Return (X, Y) of the center of cell containing provided text 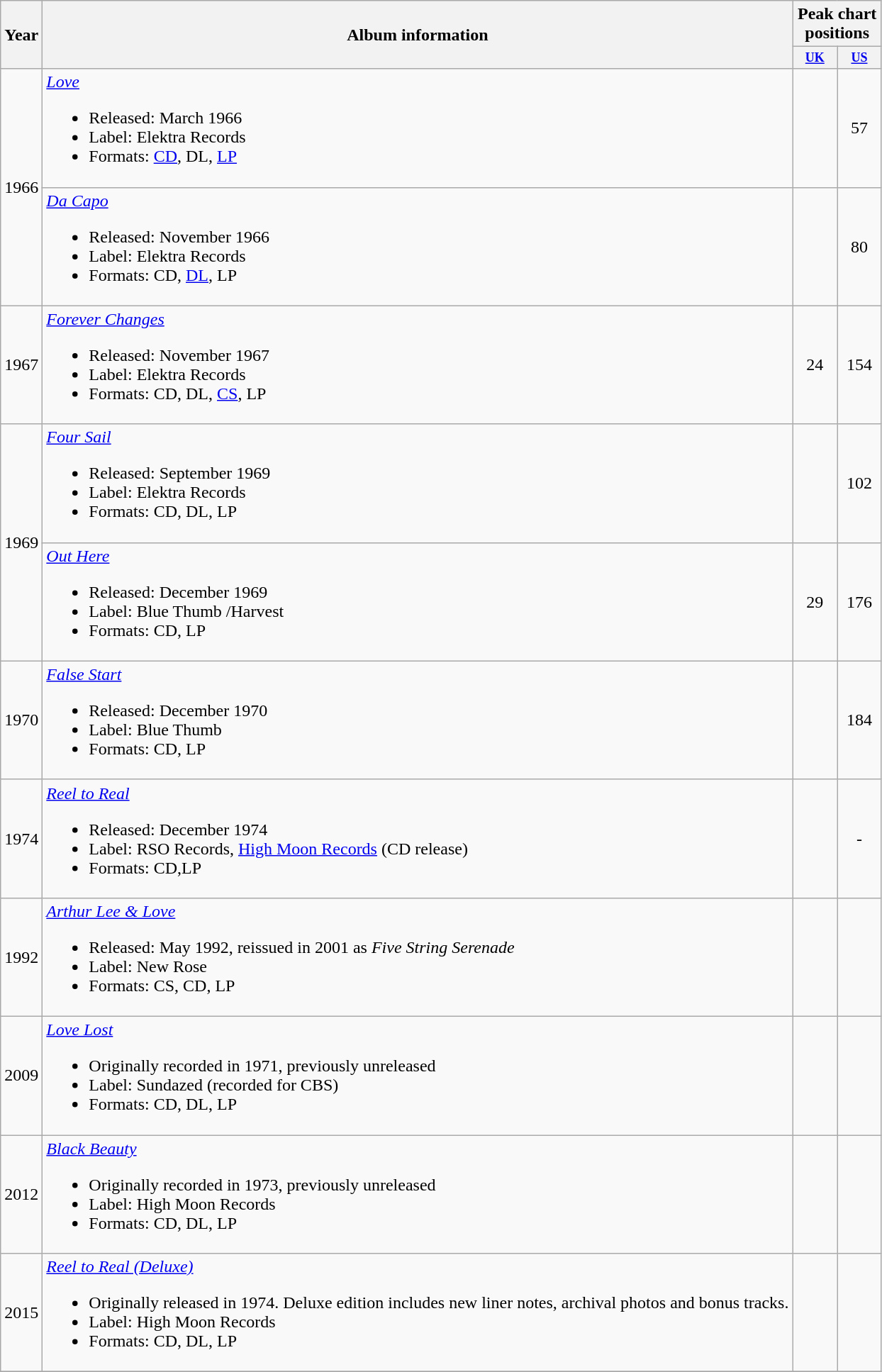
1974 (21, 838)
UK (815, 58)
80 (859, 247)
29 (815, 601)
Love LostOriginally recorded in 1971, previously unreleasedLabel: Sundazed (recorded for CBS)Formats: CD, DL, LP (418, 1075)
1969 (21, 542)
US (859, 58)
57 (859, 128)
Out HereReleased: December 1969Label: Blue Thumb /HarvestFormats: CD, LP (418, 601)
Peak chart positions (837, 24)
Forever ChangesReleased: November 1967Label: Elektra RecordsFormats: CD, DL, CS, LP (418, 364)
154 (859, 364)
1970 (21, 720)
Arthur Lee & LoveReleased: May 1992, reissued in 2001 as Five String SerenadeLabel: New RoseFormats: CS, CD, LP (418, 957)
1966 (21, 187)
2015 (21, 1313)
Da CapoReleased: November 1966Label: Elektra RecordsFormats: CD, DL, LP (418, 247)
Year (21, 35)
Black BeautyOriginally recorded in 1973, previously unreleasedLabel: High Moon RecordsFormats: CD, DL, LP (418, 1194)
Four SailReleased: September 1969Label: Elektra RecordsFormats: CD, DL, LP (418, 484)
- (859, 838)
102 (859, 484)
Album information (418, 35)
184 (859, 720)
24 (815, 364)
1967 (21, 364)
1992 (21, 957)
LoveReleased: March 1966Label: Elektra RecordsFormats: CD, DL, LP (418, 128)
Reel to RealReleased: December 1974Label: RSO Records, High Moon Records (CD release)Formats: CD,LP (418, 838)
False StartReleased: December 1970Label: Blue ThumbFormats: CD, LP (418, 720)
176 (859, 601)
2012 (21, 1194)
2009 (21, 1075)
